Identify which cell holds the provided text, then report its (X, Y) central coordinate. 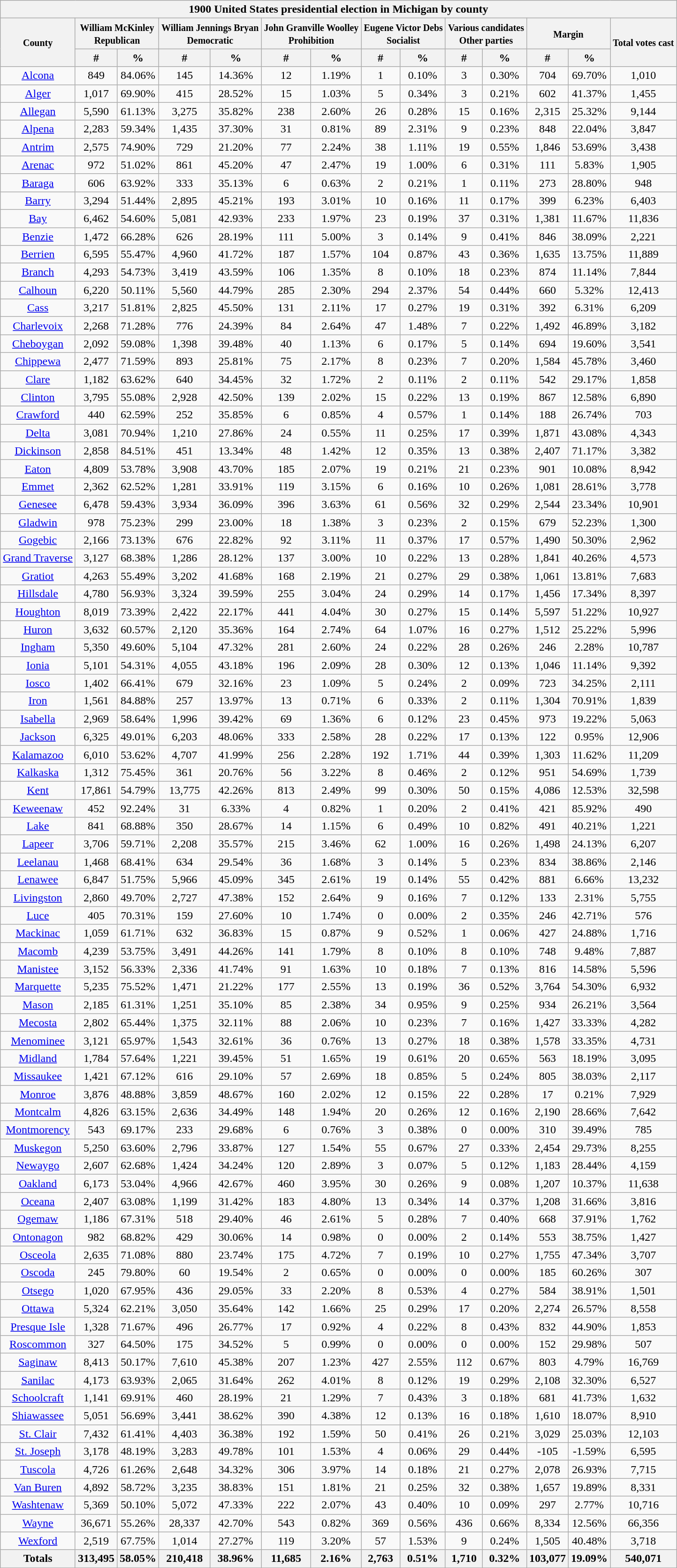
Ingham (38, 647)
3,908 (185, 469)
1.03% (336, 93)
11,889 (644, 254)
1,871 (547, 433)
55.26% (138, 1523)
13,775 (185, 790)
5,235 (96, 987)
0.71% (336, 701)
54.30% (589, 987)
Totals (38, 1559)
2.89% (336, 1166)
Montmorency (38, 1130)
2,895 (185, 200)
Delta (38, 433)
40.48% (589, 1541)
1,010 (644, 76)
Ottawa (38, 1308)
33.87% (236, 1148)
440 (96, 415)
2,146 (644, 862)
1,739 (644, 772)
5,250 (96, 1148)
2.17% (336, 361)
28.52% (236, 93)
2,108 (547, 1380)
262 (286, 1380)
1,381 (547, 218)
7,929 (644, 1094)
238 (286, 111)
34.52% (236, 1344)
27.60% (236, 915)
Mackinac (38, 933)
13.34% (236, 451)
183 (286, 1201)
5,996 (644, 630)
Kalkaska (38, 772)
7,844 (644, 272)
8,558 (644, 1308)
Lenawee (38, 880)
0.42% (505, 880)
2,969 (96, 719)
2,796 (185, 1148)
8,334 (547, 1523)
2,635 (96, 1255)
36,671 (96, 1523)
1.94% (336, 1112)
85 (286, 1005)
104 (380, 254)
Calhoun (38, 290)
142 (286, 1308)
49.01% (138, 737)
1.38% (336, 523)
42.67% (236, 1184)
1.11% (422, 147)
421 (547, 808)
Ionia (38, 665)
1,141 (96, 1398)
84.06% (138, 76)
168 (286, 576)
Genesee (38, 504)
49.60% (138, 647)
345 (286, 880)
4.01% (336, 1380)
12.53% (589, 790)
934 (547, 1005)
Schoolcraft (38, 1398)
37.30% (236, 129)
5,755 (644, 898)
28.67% (236, 826)
160 (286, 1094)
2.20% (336, 1291)
4,726 (96, 1469)
4,960 (185, 254)
39.48% (236, 344)
676 (185, 540)
3.00% (336, 558)
19.09% (589, 1559)
63.08% (138, 1201)
45.38% (236, 1362)
127 (286, 1148)
42.50% (236, 397)
973 (547, 719)
1.19% (336, 76)
106 (286, 272)
42.70% (236, 1523)
26.57% (589, 1308)
1.36% (336, 719)
17,861 (96, 790)
29.98% (589, 1344)
694 (547, 344)
40.26% (589, 558)
0.66% (505, 1523)
Alger (38, 93)
Newaygo (38, 1166)
11,685 (286, 1559)
Clinton (38, 397)
3,182 (644, 326)
2,111 (644, 683)
29.10% (236, 1076)
1,281 (185, 486)
2,208 (185, 844)
St. Clair (38, 1434)
584 (547, 1291)
27.27% (236, 1541)
Clare (38, 379)
606 (96, 183)
44.90% (589, 1326)
2,607 (96, 1166)
4,159 (644, 1166)
14.36% (236, 76)
1,905 (644, 165)
Tuscola (38, 1469)
Macomb (38, 951)
1,286 (185, 558)
31.64% (236, 1380)
2,544 (547, 504)
46.89% (589, 326)
396 (286, 504)
34 (380, 1005)
20.76% (236, 772)
29.17% (589, 379)
56.69% (138, 1416)
2.16% (336, 1559)
3,121 (96, 1040)
75.45% (138, 772)
122 (547, 737)
5,072 (185, 1505)
49.78% (236, 1452)
2,362 (96, 486)
67.31% (138, 1219)
4,731 (644, 1040)
1,996 (185, 719)
210,418 (185, 1559)
1,505 (547, 1541)
151 (286, 1487)
11,836 (644, 218)
441 (286, 612)
32,598 (644, 790)
1,472 (96, 236)
3,564 (644, 1005)
131 (286, 308)
28.61% (589, 486)
1,304 (547, 701)
3,816 (644, 1201)
313,495 (96, 1559)
Oscoda (38, 1273)
47.38% (236, 898)
Ogemaw (38, 1219)
53.78% (138, 469)
35.36% (236, 630)
39.42% (236, 719)
35.85% (236, 415)
1,300 (644, 523)
8,942 (644, 469)
Kent (38, 790)
40.21% (589, 826)
23.00% (236, 523)
65.97% (138, 1040)
Menominee (38, 1040)
1,716 (644, 933)
881 (547, 880)
0.45% (505, 719)
1,328 (96, 1326)
2.37% (422, 290)
1.81% (336, 1487)
5,590 (96, 111)
2,858 (96, 451)
1,501 (644, 1291)
33 (286, 1291)
4,966 (185, 1184)
12,413 (644, 290)
42.93% (236, 218)
1,061 (547, 576)
19.54% (236, 1273)
51 (286, 1058)
145 (185, 76)
75.52% (138, 987)
51.81% (138, 308)
25.81% (236, 361)
3,706 (96, 844)
723 (547, 683)
Saginaw (38, 1362)
1,468 (96, 862)
2.58% (336, 737)
53.69% (589, 147)
978 (96, 523)
350 (185, 826)
Chippewa (38, 361)
Jackson (38, 737)
74.90% (138, 147)
3,235 (185, 1487)
193 (286, 200)
159 (185, 915)
23.74% (236, 1255)
2,825 (185, 308)
45.50% (236, 308)
11.62% (589, 754)
1,199 (185, 1201)
3.22% (336, 772)
Cheboygan (38, 344)
Hillsdale (38, 594)
54 (464, 290)
2,190 (547, 1112)
13.81% (589, 576)
7,610 (185, 1362)
6,847 (96, 880)
Midland (38, 1058)
0.63% (336, 183)
2.47% (336, 165)
35.64% (236, 1308)
6,325 (96, 737)
1,858 (644, 379)
1,014 (185, 1541)
7,642 (644, 1112)
84.88% (138, 701)
2,928 (185, 397)
Grand Traverse (38, 558)
71.28% (138, 326)
3,778 (644, 486)
41.73% (589, 1398)
11,209 (644, 754)
44.79% (236, 290)
6,010 (96, 754)
8,910 (644, 1416)
5,560 (185, 290)
70.91% (589, 701)
21.22% (236, 987)
6,527 (644, 1380)
6,462 (96, 218)
60.26% (589, 1273)
69.17% (138, 1130)
1,421 (96, 1076)
65.44% (138, 1022)
11,638 (644, 1184)
Livingston (38, 898)
County (38, 42)
Oceana (38, 1201)
71.67% (138, 1326)
44.26% (236, 951)
50.30% (589, 540)
1,182 (96, 379)
1,784 (96, 1058)
5,063 (644, 719)
2,315 (547, 111)
39.45% (236, 1058)
177 (286, 987)
12.56% (589, 1523)
4,293 (96, 272)
Alpena (38, 129)
3,419 (185, 272)
13,232 (644, 880)
92.24% (138, 808)
256 (286, 754)
310 (547, 1130)
1,561 (96, 701)
42.26% (236, 790)
632 (185, 933)
68.82% (138, 1237)
55.08% (138, 397)
29.05% (236, 1291)
101 (286, 1452)
832 (547, 1326)
85.92% (589, 808)
33.33% (589, 1022)
0.61% (422, 1058)
32.16% (236, 683)
2,802 (96, 1022)
1.13% (336, 344)
553 (547, 1237)
56.93% (138, 594)
58.05% (138, 1559)
10,927 (644, 612)
3,283 (185, 1452)
53.62% (138, 754)
Missaukee (38, 1076)
49.70% (138, 898)
3.95% (336, 1184)
38.62% (236, 1416)
1.57% (336, 254)
70.31% (138, 915)
Houghton (38, 612)
1.29% (336, 1398)
491 (547, 826)
222 (286, 1505)
84.51% (138, 451)
71.17% (589, 451)
29.73% (589, 1148)
5,051 (96, 1416)
848 (547, 129)
3.97% (336, 1469)
2,422 (185, 612)
2.19% (336, 576)
2,727 (185, 898)
1.35% (336, 272)
45.09% (236, 880)
50.17% (138, 1362)
1,435 (185, 129)
141 (286, 951)
63.93% (138, 1380)
120 (286, 1166)
64.50% (138, 1344)
1,186 (96, 1219)
2,078 (547, 1469)
Washtenaw (38, 1505)
2,092 (96, 344)
32.30% (589, 1380)
4,239 (96, 951)
0.08% (505, 1184)
2.09% (336, 665)
39.49% (589, 1130)
Berrien (38, 254)
1,375 (185, 1022)
Charlevoix (38, 326)
41.72% (236, 254)
3.04% (336, 594)
803 (547, 1362)
Mecosta (38, 1022)
51.44% (138, 200)
19.60% (589, 344)
61 (380, 504)
Dickinson (38, 451)
5,350 (96, 647)
4,892 (96, 1487)
55.47% (138, 254)
47.32% (236, 647)
3,795 (96, 397)
Allegan (38, 111)
451 (185, 451)
785 (644, 1130)
34.32% (236, 1469)
59.08% (138, 344)
45.78% (589, 361)
68.88% (138, 826)
861 (185, 165)
6,207 (644, 844)
8,019 (96, 612)
2.74% (336, 630)
38.75% (589, 1237)
834 (547, 862)
53.04% (138, 1184)
4,055 (185, 665)
66.41% (138, 683)
23.34% (589, 504)
Antrim (38, 147)
29.54% (236, 862)
0.92% (336, 1326)
54.79% (138, 790)
63.62% (138, 379)
Luce (38, 915)
6,932 (644, 987)
34.49% (236, 1112)
Baraga (38, 183)
0.32% (505, 1559)
948 (644, 183)
48.19% (138, 1452)
893 (185, 361)
1,183 (547, 1166)
Benzie (38, 236)
Barry (38, 200)
8,413 (96, 1362)
69 (286, 719)
2,962 (644, 540)
28.66% (589, 1112)
37.91% (589, 1219)
63.15% (138, 1112)
2.30% (336, 290)
196 (286, 665)
3.11% (336, 540)
5,369 (96, 1505)
54.69% (589, 772)
0.81% (336, 129)
Monroe (38, 1094)
1.59% (336, 1434)
64 (380, 630)
5,597 (547, 612)
2,120 (185, 630)
Gratiot (38, 576)
3,707 (644, 1255)
Isabella (38, 719)
0.49% (422, 826)
39.59% (236, 594)
257 (185, 701)
1.71% (422, 754)
137 (286, 558)
6,890 (644, 397)
1,059 (96, 933)
51.22% (589, 612)
2,221 (644, 236)
54.31% (138, 665)
28.44% (589, 1166)
62.68% (138, 1166)
50.11% (138, 290)
1,046 (547, 665)
Emmet (38, 486)
William Jennings BryanDemocratic (210, 34)
48.67% (236, 1094)
11.67% (589, 218)
1,312 (96, 772)
55.49% (138, 576)
66,356 (644, 1523)
951 (547, 772)
5.83% (589, 165)
1.74% (336, 915)
2.11% (336, 308)
867 (547, 397)
3,178 (96, 1452)
38.86% (589, 862)
61.71% (138, 933)
1,841 (547, 558)
59.71% (138, 844)
4,173 (96, 1380)
9,392 (644, 665)
17.34% (589, 594)
68.38% (138, 558)
1.09% (336, 683)
1,578 (547, 1040)
626 (185, 236)
3,876 (96, 1094)
1.07% (422, 630)
10,716 (644, 1505)
2,860 (96, 898)
4,826 (96, 1112)
32.11% (236, 1022)
1,081 (547, 486)
2,065 (185, 1380)
3,934 (185, 504)
3,081 (96, 433)
813 (286, 790)
36.38% (236, 1434)
3,095 (644, 1058)
48.88% (138, 1094)
1,755 (547, 1255)
26.77% (236, 1326)
2,648 (185, 1469)
874 (547, 272)
5,101 (96, 665)
John Granville WoolleyProhibition (312, 34)
429 (185, 1237)
729 (185, 147)
22.04% (589, 129)
13.75% (589, 254)
14.58% (589, 969)
62.59% (138, 415)
35.82% (236, 111)
Sanilac (38, 1380)
40 (286, 344)
148 (286, 1112)
805 (547, 1076)
41.74% (236, 969)
48.06% (236, 737)
8,397 (644, 594)
27.86% (236, 433)
1900 United States presidential election in Michigan by county (339, 9)
1,398 (185, 344)
207 (286, 1362)
0.46% (422, 772)
2.49% (336, 790)
66.28% (138, 236)
10,901 (644, 504)
2,166 (96, 540)
4,086 (547, 790)
9.48% (589, 951)
2,477 (96, 361)
51.02% (138, 165)
3,718 (644, 1541)
62.52% (138, 486)
307 (644, 1273)
3,275 (185, 111)
5,966 (185, 880)
2,636 (185, 1112)
Leelanau (38, 862)
28.12% (236, 558)
Marquette (38, 987)
704 (547, 76)
Cass (38, 308)
69.91% (138, 1398)
0.53% (422, 1291)
Keweenaw (38, 808)
3,029 (547, 1434)
2.06% (336, 1022)
103,077 (547, 1559)
6,403 (644, 200)
496 (185, 1326)
47.33% (236, 1505)
Muskegon (38, 1148)
27 (464, 1148)
1,455 (644, 93)
634 (185, 862)
Manistee (38, 969)
299 (185, 523)
26.74% (589, 415)
602 (547, 93)
6,478 (96, 504)
58.64% (138, 719)
Bay (38, 218)
12,103 (644, 1434)
3,050 (185, 1308)
5.32% (589, 290)
69.70% (589, 76)
816 (547, 969)
Lapeer (38, 844)
19.22% (589, 719)
1.63% (336, 969)
252 (185, 415)
24.88% (589, 933)
7,432 (96, 1434)
4,780 (96, 594)
41.99% (236, 754)
4,403 (185, 1434)
6,220 (96, 290)
1,635 (547, 254)
8,255 (644, 1148)
273 (547, 183)
1.23% (336, 1362)
28.80% (589, 183)
2,268 (96, 326)
1.42% (336, 451)
38.96% (236, 1559)
73.13% (138, 540)
1,208 (547, 1201)
1.97% (336, 218)
327 (96, 1344)
4,809 (96, 469)
972 (96, 165)
306 (286, 1469)
Eaton (38, 469)
982 (96, 1237)
9,144 (644, 111)
1.79% (336, 951)
99 (380, 790)
43.18% (236, 665)
32.61% (236, 1040)
399 (547, 200)
Shiawassee (38, 1416)
Van Buren (38, 1487)
1.48% (422, 326)
47.34% (589, 1255)
3,460 (644, 361)
668 (547, 1219)
54.73% (138, 272)
4,282 (644, 1022)
16,769 (644, 1362)
452 (96, 808)
2,519 (96, 1541)
89 (380, 129)
6.23% (589, 200)
33.91% (236, 486)
4.38% (336, 1416)
112 (464, 1362)
38.09% (589, 236)
26.21% (589, 1005)
518 (185, 1219)
38.03% (589, 1076)
1,839 (644, 701)
245 (96, 1273)
Total votes cast (644, 42)
22.82% (236, 540)
2,763 (380, 1559)
30.06% (236, 1237)
2,575 (96, 147)
281 (286, 647)
10.37% (589, 1184)
1.68% (336, 862)
3,632 (96, 630)
Eugene Victor DebsSocialist (403, 34)
Roscommon (38, 1344)
Gogebic (38, 540)
0.07% (422, 1166)
34.24% (236, 1166)
43.08% (589, 433)
Iron (38, 701)
25.32% (589, 111)
616 (185, 1076)
1,017 (96, 93)
5,596 (644, 969)
Presque Isle (38, 1326)
3,764 (547, 987)
92 (286, 540)
63.60% (138, 1148)
3,441 (185, 1416)
48 (286, 451)
38.83% (236, 1487)
37 (464, 218)
2,454 (547, 1148)
61.31% (138, 1005)
34.45% (236, 379)
6,173 (96, 1184)
841 (96, 826)
3.20% (336, 1541)
1.65% (336, 1058)
25 (380, 1308)
75.23% (138, 523)
1,456 (547, 594)
255 (286, 594)
Branch (38, 272)
10.08% (589, 469)
Wexford (38, 1541)
1.54% (336, 1148)
68.41% (138, 862)
1,492 (547, 326)
1,424 (185, 1166)
-105 (547, 1452)
59.34% (138, 129)
2.38% (336, 1005)
6.31% (589, 308)
Margin (568, 34)
0.98% (336, 1237)
67.75% (138, 1541)
2,274 (547, 1308)
51.75% (138, 880)
1,207 (547, 1184)
1,471 (185, 987)
3,382 (644, 451)
67.12% (138, 1076)
3,324 (185, 594)
1,402 (96, 683)
3.46% (336, 844)
4.79% (589, 1362)
1,210 (185, 433)
77 (286, 147)
St. Joseph (38, 1452)
2,185 (96, 1005)
19.89% (589, 1487)
5.00% (336, 236)
Various candidatesOther parties (486, 34)
13.97% (236, 701)
4.72% (336, 1255)
Huron (38, 630)
10,787 (644, 647)
36.09% (236, 504)
84 (286, 326)
1,632 (644, 1398)
640 (185, 379)
660 (547, 290)
69.90% (138, 93)
164 (286, 630)
4,707 (185, 754)
361 (185, 772)
297 (547, 1505)
1,584 (547, 361)
1.15% (336, 826)
Iosco (38, 683)
3.01% (336, 200)
3,294 (96, 200)
1,490 (547, 540)
Lake (38, 826)
703 (644, 415)
41.68% (236, 576)
57.64% (138, 1058)
1.66% (336, 1308)
41.37% (589, 93)
1,498 (547, 844)
31.66% (589, 1201)
7,683 (644, 576)
Arenac (38, 165)
70.94% (138, 433)
56.33% (138, 969)
Gladwin (38, 523)
7,887 (644, 951)
35.57% (236, 844)
392 (547, 308)
52.23% (589, 523)
3,847 (644, 129)
Kalamazoo (38, 754)
42.71% (589, 915)
1,251 (185, 1005)
62 (380, 844)
Ontonagon (38, 1237)
58.72% (138, 1487)
12.58% (589, 397)
71.08% (138, 1255)
Alcona (38, 76)
43.59% (236, 272)
William McKinleyRepublican (117, 34)
215 (286, 844)
21.20% (236, 147)
35.13% (236, 183)
490 (644, 808)
-1.59% (589, 1452)
1,762 (644, 1219)
6.66% (589, 880)
75 (286, 361)
133 (547, 898)
62.21% (138, 1308)
3,217 (96, 308)
22 (464, 1094)
29.68% (236, 1130)
7,715 (644, 1469)
31.42% (236, 1201)
4,343 (644, 433)
3,202 (185, 576)
36.83% (236, 933)
2.69% (336, 1076)
3,859 (185, 1094)
71.59% (138, 361)
25.22% (589, 630)
91 (286, 969)
24.39% (236, 326)
0.36% (505, 254)
61.41% (138, 1434)
369 (380, 1523)
3,491 (185, 951)
Mason (38, 1005)
26.93% (589, 1469)
576 (644, 915)
563 (547, 1058)
34.25% (589, 683)
8,331 (644, 1487)
2,336 (185, 969)
748 (547, 951)
2,117 (644, 1076)
35.10% (236, 1005)
18.07% (589, 1416)
4,263 (96, 576)
2.77% (589, 1505)
22.17% (236, 612)
2,283 (96, 129)
1,657 (547, 1487)
776 (185, 326)
542 (547, 379)
Wayne (38, 1523)
63.92% (138, 183)
Otsego (38, 1291)
415 (185, 93)
1,846 (547, 147)
25.03% (589, 1434)
45.21% (236, 200)
405 (96, 915)
880 (185, 1255)
390 (286, 1416)
79.80% (138, 1273)
Osceola (38, 1255)
846 (547, 236)
901 (547, 469)
285 (286, 290)
5,324 (96, 1308)
1.72% (336, 379)
67.95% (138, 1291)
681 (547, 1398)
61.13% (138, 111)
540,071 (644, 1559)
3,152 (96, 969)
29.40% (236, 1219)
38.91% (589, 1291)
3.63% (336, 504)
1,303 (547, 754)
12,906 (644, 737)
4.04% (336, 612)
5,081 (185, 218)
24.13% (589, 844)
6,203 (185, 737)
3,127 (96, 558)
45.20% (236, 165)
Montcalm (38, 1112)
54.60% (138, 218)
0.51% (422, 1559)
Crawford (38, 415)
6.33% (236, 808)
33.35% (589, 1040)
59.43% (138, 504)
18.19% (589, 1058)
849 (96, 76)
1,853 (644, 1326)
294 (380, 290)
50.10% (138, 1505)
507 (644, 1344)
0.99% (336, 1344)
28,337 (185, 1523)
3,438 (644, 147)
61.26% (138, 1469)
38 (380, 147)
88 (286, 1022)
187 (286, 254)
139 (286, 397)
46 (286, 1219)
2.24% (336, 147)
1,610 (547, 1416)
1,020 (96, 1291)
6,209 (644, 308)
1,543 (185, 1040)
1,710 (464, 1559)
53.75% (138, 951)
Oakland (38, 1184)
3,541 (644, 344)
43.70% (236, 469)
4,573 (644, 558)
73.39% (138, 612)
3.15% (336, 486)
188 (547, 415)
44 (464, 754)
1,512 (547, 630)
60 (185, 1273)
4.80% (336, 1201)
60.57% (138, 630)
56 (286, 772)
5,104 (185, 647)
